For the text-containing cell, return its midpoint in (x, y) coordinate format. 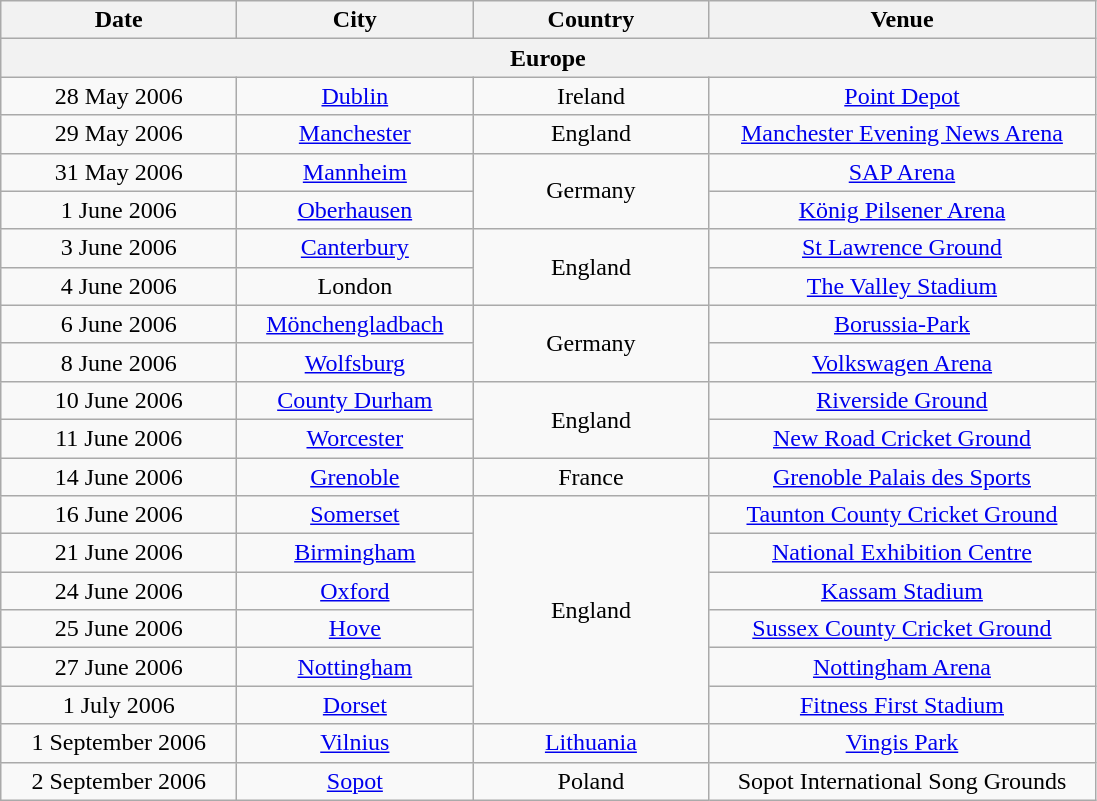
Fitness First Stadium (902, 705)
Kassam Stadium (902, 591)
Country (591, 20)
City (355, 20)
Sussex County Cricket Ground (902, 629)
Worcester (355, 438)
Grenoble (355, 477)
Birmingham (355, 553)
6 June 2006 (119, 324)
The Valley Stadium (902, 286)
Ireland (591, 96)
8 June 2006 (119, 362)
Taunton County Cricket Ground (902, 515)
Manchester (355, 134)
Volkswagen Arena (902, 362)
Sopot International Song Grounds (902, 781)
Vilnius (355, 743)
10 June 2006 (119, 400)
16 June 2006 (119, 515)
Dublin (355, 96)
New Road Cricket Ground (902, 438)
1 June 2006 (119, 210)
Manchester Evening News Arena (902, 134)
France (591, 477)
National Exhibition Centre (902, 553)
27 June 2006 (119, 667)
25 June 2006 (119, 629)
Dorset (355, 705)
Oxford (355, 591)
Oberhausen (355, 210)
County Durham (355, 400)
Riverside Ground (902, 400)
24 June 2006 (119, 591)
Wolfsburg (355, 362)
31 May 2006 (119, 172)
Nottingham Arena (902, 667)
1 September 2006 (119, 743)
St Lawrence Ground (902, 248)
Borussia-Park (902, 324)
Poland (591, 781)
11 June 2006 (119, 438)
Vingis Park (902, 743)
Date (119, 20)
2 September 2006 (119, 781)
28 May 2006 (119, 96)
Somerset (355, 515)
Hove (355, 629)
14 June 2006 (119, 477)
König Pilsener Arena (902, 210)
4 June 2006 (119, 286)
Europe (548, 58)
London (355, 286)
Sopot (355, 781)
3 June 2006 (119, 248)
Grenoble Palais des Sports (902, 477)
Nottingham (355, 667)
Venue (902, 20)
Lithuania (591, 743)
1 July 2006 (119, 705)
21 June 2006 (119, 553)
Mannheim (355, 172)
29 May 2006 (119, 134)
SAP Arena (902, 172)
Canterbury (355, 248)
Point Depot (902, 96)
Mönchengladbach (355, 324)
